Identify which cell holds the provided text, then report its (x, y) central coordinate. 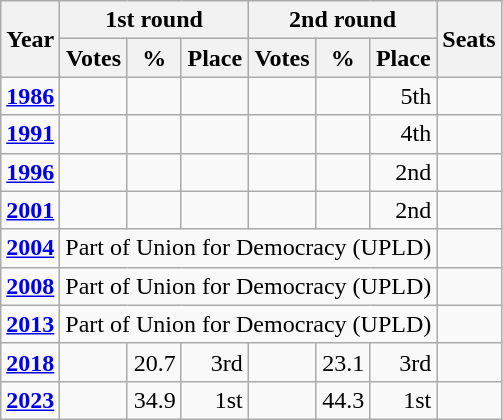
1986 (30, 96)
2001 (30, 210)
5th (404, 96)
4th (404, 134)
1991 (30, 134)
2013 (30, 324)
2023 (30, 400)
Seats (469, 39)
34.9 (154, 400)
1st round (154, 20)
2004 (30, 248)
Year (30, 39)
2018 (30, 362)
1996 (30, 172)
2nd round (342, 20)
20.7 (154, 362)
2008 (30, 286)
44.3 (343, 400)
23.1 (343, 362)
